Pinpoint the cell where the given text exists, returning its (X, Y) midpoint coordinate. 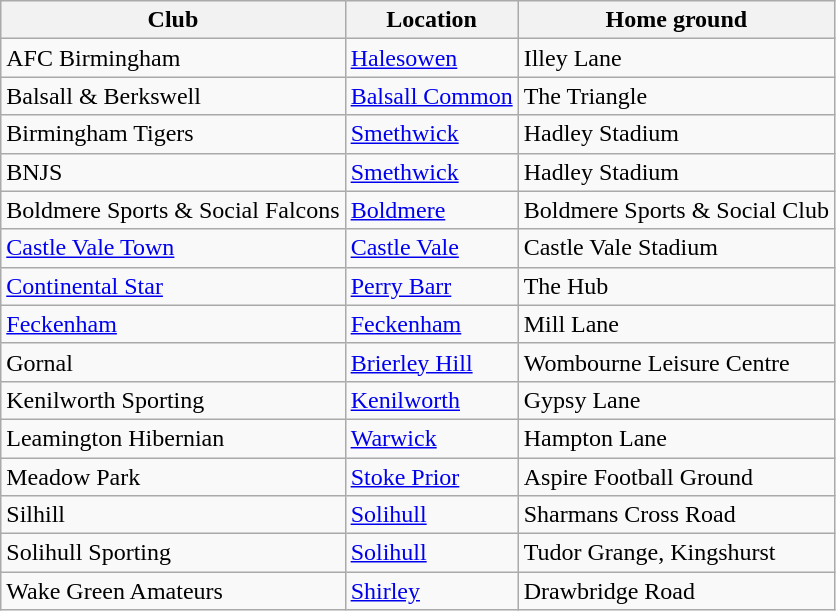
Sharmans Cross Road (676, 515)
Meadow Park (173, 477)
AFC Birmingham (173, 58)
Club (173, 20)
Continental Star (173, 286)
Birmingham Tigers (173, 134)
Castle Vale Town (173, 248)
The Triangle (676, 96)
Brierley Hill (432, 362)
Balsall & Berkswell (173, 96)
Home ground (676, 20)
Gornal (173, 362)
Perry Barr (432, 286)
Mill Lane (676, 324)
Shirley (432, 591)
Boldmere Sports & Social Club (676, 210)
Illey Lane (676, 58)
Silhill (173, 515)
The Hub (676, 286)
Halesowen (432, 58)
Boldmere Sports & Social Falcons (173, 210)
Solihull Sporting (173, 553)
Aspire Football Ground (676, 477)
Leamington Hibernian (173, 438)
Wake Green Amateurs (173, 591)
Kenilworth Sporting (173, 400)
Kenilworth (432, 400)
Location (432, 20)
BNJS (173, 172)
Warwick (432, 438)
Balsall Common (432, 96)
Wombourne Leisure Centre (676, 362)
Hampton Lane (676, 438)
Drawbridge Road (676, 591)
Boldmere (432, 210)
Castle Vale (432, 248)
Stoke Prior (432, 477)
Tudor Grange, Kingshurst (676, 553)
Gypsy Lane (676, 400)
Castle Vale Stadium (676, 248)
